Extract the [X, Y] coordinate from the center of the cell holding the provided text.  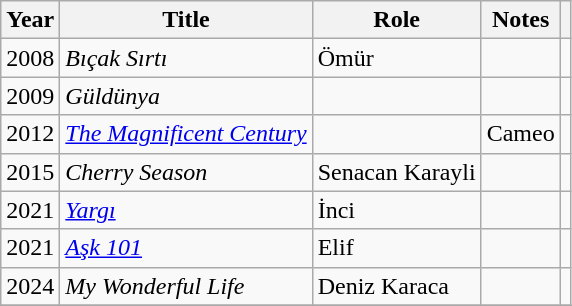
Notes [520, 20]
2024 [30, 286]
Ömür [396, 58]
Elif [396, 248]
Yargı [186, 210]
Aşk 101 [186, 248]
Cherry Season [186, 172]
My Wonderful Life [186, 286]
2012 [30, 134]
2009 [30, 96]
Title [186, 20]
2008 [30, 58]
The Magnificent Century [186, 134]
Year [30, 20]
Deniz Karaca [396, 286]
Role [396, 20]
2015 [30, 172]
Güldünya [186, 96]
Senacan Karayli [396, 172]
İnci [396, 210]
Cameo [520, 134]
Bıçak Sırtı [186, 58]
